Detect which cell encompasses the target text, then output its [x, y] center coordinate. 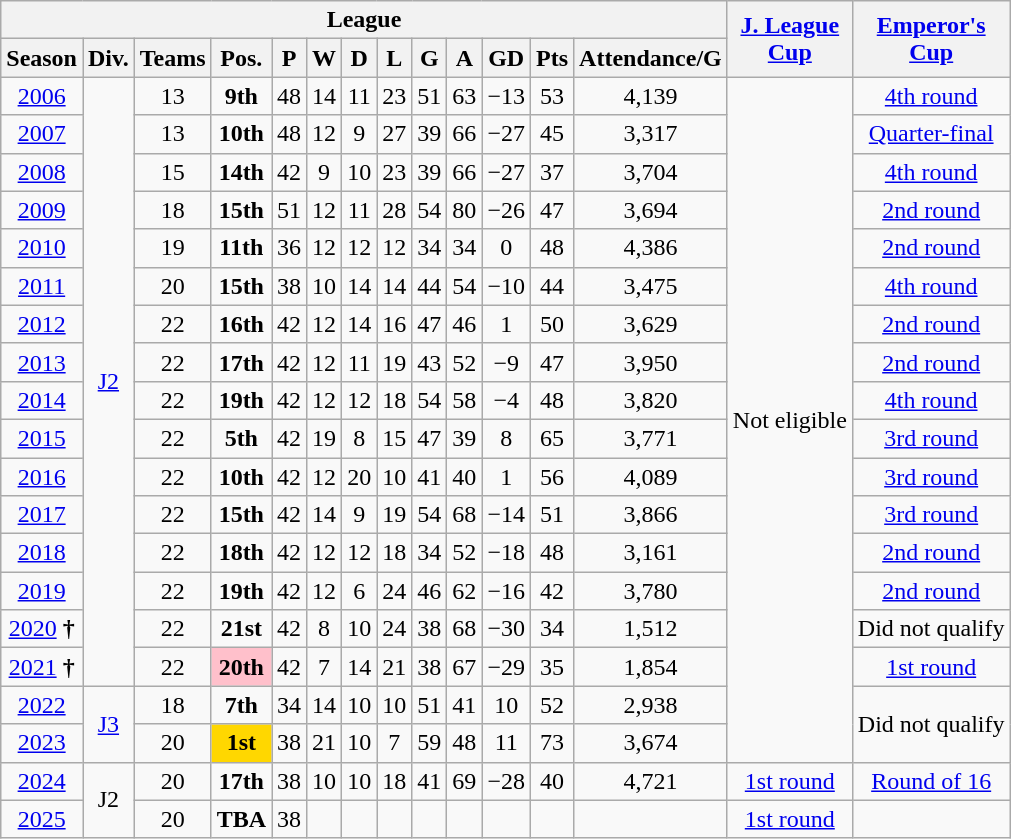
−14 [506, 515]
2015 [42, 438]
4,089 [651, 477]
Teams [172, 58]
80 [464, 210]
27 [394, 134]
−16 [506, 591]
J3 [108, 724]
2010 [42, 248]
−26 [506, 210]
18th [241, 553]
2007 [42, 134]
2024 [42, 781]
2008 [42, 172]
53 [552, 96]
63 [464, 96]
67 [464, 667]
43 [430, 362]
58 [464, 400]
−13 [506, 96]
2020 † [42, 629]
−10 [506, 286]
65 [552, 438]
GD [506, 58]
−28 [506, 781]
3,674 [651, 743]
3,820 [651, 400]
A [464, 58]
−9 [506, 362]
Round of 16 [931, 781]
16th [241, 324]
2017 [42, 515]
−30 [506, 629]
League [364, 20]
6 [360, 591]
3,704 [651, 172]
−29 [506, 667]
56 [552, 477]
16 [394, 324]
Quarter-final [931, 134]
20th [241, 667]
69 [464, 781]
36 [290, 248]
D [360, 58]
W [324, 58]
1,854 [651, 667]
9th [241, 96]
Div. [108, 58]
35 [552, 667]
G [430, 58]
3,475 [651, 286]
Attendance/G [651, 58]
3,629 [651, 324]
2009 [42, 210]
2016 [42, 477]
73 [552, 743]
Season [42, 58]
Pos. [241, 58]
2022 [42, 705]
2006 [42, 96]
4,139 [651, 96]
59 [430, 743]
2014 [42, 400]
L [394, 58]
J. League Cup [790, 39]
2025 [42, 819]
2018 [42, 553]
2,938 [651, 705]
62 [464, 591]
2023 [42, 743]
3,317 [651, 134]
2013 [42, 362]
5th [241, 438]
2011 [42, 286]
Emperor'sCup [931, 39]
Not eligible [790, 420]
2021 † [42, 667]
3,950 [651, 362]
1st [241, 743]
−18 [506, 553]
1,512 [651, 629]
28 [394, 210]
2019 [42, 591]
14th [241, 172]
7th [241, 705]
45 [552, 134]
2012 [42, 324]
−4 [506, 400]
37 [552, 172]
P [290, 58]
0 [506, 248]
21st [241, 629]
TBA [241, 819]
3,866 [651, 515]
Pts [552, 58]
3,771 [651, 438]
4,386 [651, 248]
50 [552, 324]
3,694 [651, 210]
4,721 [651, 781]
11th [241, 248]
3,161 [651, 553]
3,780 [651, 591]
